Return [X, Y] of the center of cell containing provided text 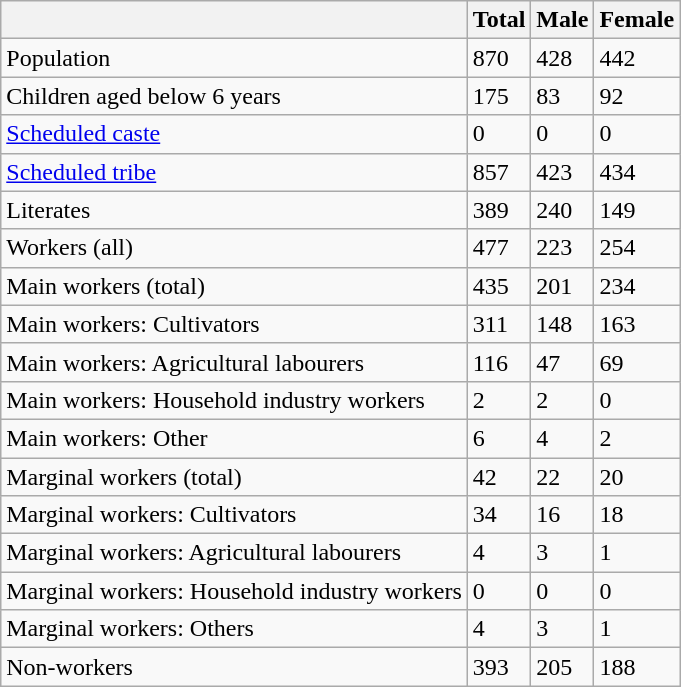
Non-workers [234, 667]
240 [562, 210]
Male [562, 20]
Total [499, 20]
149 [637, 210]
442 [637, 58]
870 [499, 58]
69 [637, 362]
Main workers: Household industry workers [234, 400]
Marginal workers: Household industry workers [234, 591]
234 [637, 286]
Workers (all) [234, 248]
254 [637, 248]
Marginal workers (total) [234, 477]
Children aged below 6 years [234, 96]
Scheduled caste [234, 134]
423 [562, 172]
Main workers (total) [234, 286]
20 [637, 477]
175 [499, 96]
42 [499, 477]
18 [637, 515]
16 [562, 515]
389 [499, 210]
477 [499, 248]
6 [499, 438]
Main workers: Other [234, 438]
Marginal workers: Others [234, 629]
Marginal workers: Agricultural labourers [234, 553]
Scheduled tribe [234, 172]
92 [637, 96]
857 [499, 172]
428 [562, 58]
393 [499, 667]
47 [562, 362]
34 [499, 515]
Literates [234, 210]
148 [562, 324]
223 [562, 248]
205 [562, 667]
435 [499, 286]
434 [637, 172]
Marginal workers: Cultivators [234, 515]
188 [637, 667]
Main workers: Cultivators [234, 324]
201 [562, 286]
Female [637, 20]
Population [234, 58]
Main workers: Agricultural labourers [234, 362]
163 [637, 324]
116 [499, 362]
311 [499, 324]
83 [562, 96]
22 [562, 477]
